Find where the given text appears and provide that cell's center as (x, y) coordinate. 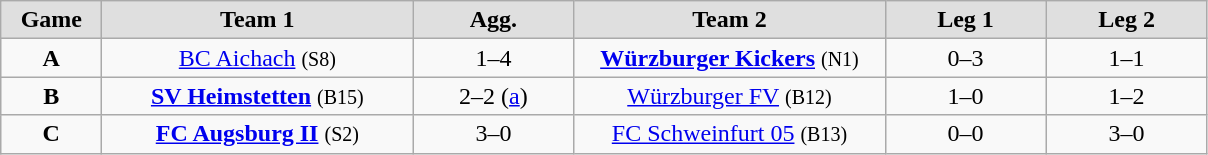
FC Schweinfurt 05 (B13) (730, 134)
Würzburger Kickers (N1) (730, 58)
2–2 (a) (494, 96)
C (52, 134)
1–4 (494, 58)
SV Heimstetten (B15) (258, 96)
A (52, 58)
Leg 1 (966, 20)
1–2 (1126, 96)
Team 2 (730, 20)
0–0 (966, 134)
Game (52, 20)
Leg 2 (1126, 20)
Agg. (494, 20)
0–3 (966, 58)
1–0 (966, 96)
Würzburger FV (B12) (730, 96)
Team 1 (258, 20)
BC Aichach (S8) (258, 58)
1–1 (1126, 58)
FC Augsburg II (S2) (258, 134)
B (52, 96)
